Return [x, y] of the center of cell containing provided text 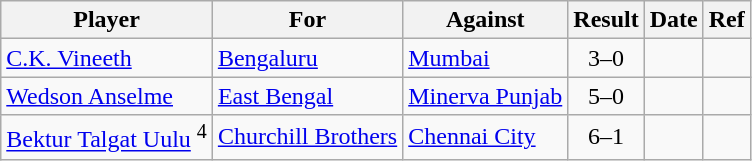
Date [674, 20]
Result [606, 20]
Player [107, 20]
Ref [726, 20]
Bengaluru [307, 58]
6–1 [606, 138]
Against [486, 20]
Wedson Anselme [107, 96]
C.K. Vineeth [107, 58]
East Bengal [307, 96]
For [307, 20]
Bektur Talgat Uulu 4 [107, 138]
Chennai City [486, 138]
Minerva Punjab [486, 96]
3–0 [606, 58]
5–0 [606, 96]
Mumbai [486, 58]
Churchill Brothers [307, 138]
